Return (X, Y) of the center of cell containing provided text 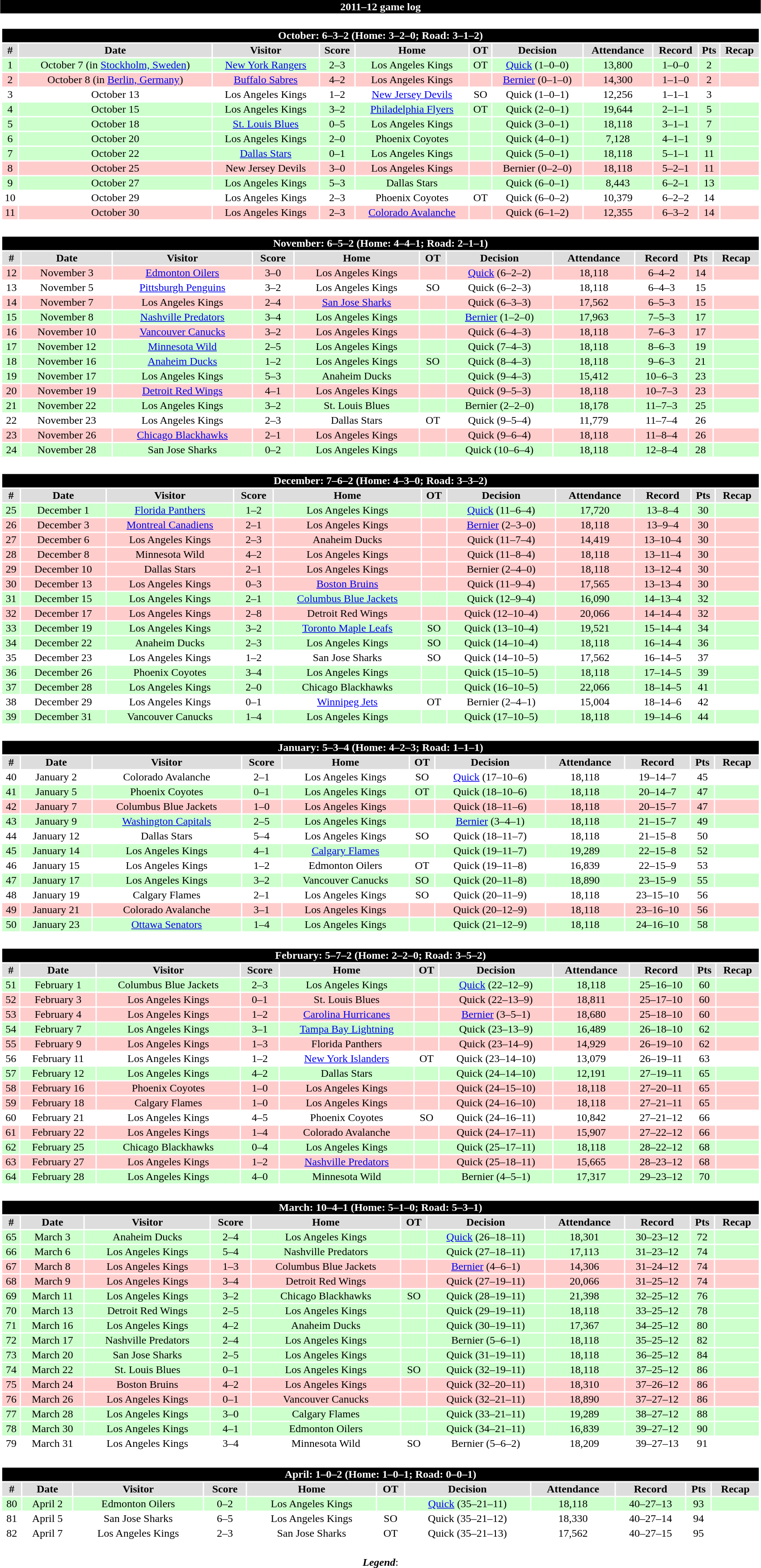
Bernier (4–6–1) (486, 1266)
20 (11, 391)
December 15 (63, 599)
November 16 (67, 362)
March: 10–4–1 (Home: 5–1–0; Road: 5–3–1) (380, 1207)
March 16 (53, 1325)
69 (11, 1296)
16,489 (591, 1029)
February 4 (58, 1014)
Bernier (2–3–0) (501, 525)
21,398 (584, 1296)
23–15–9 (658, 880)
33 (11, 628)
Quick (33–21–11) (486, 1414)
75 (11, 1384)
Pittsburgh Penguins (182, 287)
October 15 (115, 110)
January 9 (56, 821)
2–1–1 (675, 110)
10–7–3 (661, 391)
February 28 (58, 1177)
6–3–2 (675, 212)
November 22 (67, 405)
Quick (17–10–5) (501, 717)
Quick (11–8–4) (501, 555)
November 12 (67, 346)
23–15–10 (658, 895)
December 6 (63, 540)
Quick (28–19–11) (486, 1296)
New York Rangers (266, 65)
January 15 (56, 866)
67 (11, 1266)
Quick (8–4–3) (499, 362)
17–14–5 (663, 673)
Quick (23–14–10) (495, 1059)
16 (11, 332)
December 29 (63, 702)
2011–12 game log (380, 7)
Quick (12–9–4) (501, 599)
Quick (26–18–11) (486, 1237)
April: 1–0–2 (Home: 1–0–1; Road: 0–0–1) (380, 1475)
Quick (29–19–11) (486, 1311)
Quick (12–10–4) (501, 614)
18,330 (573, 1518)
13–10–4 (663, 540)
37–27–12 (657, 1399)
Quick (6–2–2) (499, 273)
16,090 (595, 599)
22–15–9 (658, 866)
25–16–10 (661, 985)
October 20 (115, 139)
Bernier (1–2–0) (499, 317)
November 19 (67, 391)
Quick (21–12–9) (490, 925)
31–24–12 (657, 1266)
January 5 (56, 792)
December 13 (63, 584)
January 21 (56, 910)
11–8–4 (661, 435)
December 1 (63, 510)
6–4–2 (661, 273)
19–14–7 (658, 777)
13–9–4 (663, 525)
31–25–12 (657, 1281)
February 11 (58, 1059)
90 (702, 1429)
14,419 (595, 540)
14,300 (618, 80)
February 25 (58, 1147)
18,310 (584, 1384)
March 20 (53, 1355)
Buffalo Sabres (266, 80)
New York Islanders (347, 1059)
Quick (14–10–5) (501, 658)
March 3 (53, 1237)
9–6–3 (661, 362)
28–22–12 (661, 1147)
Quick (34–21–11) (486, 1429)
0–5 (337, 124)
39–27–12 (657, 1429)
12,355 (618, 212)
15,665 (591, 1162)
November 23 (67, 421)
25–18–10 (661, 1014)
79 (11, 1443)
18,811 (591, 1000)
88 (702, 1414)
6–2–2 (675, 198)
Quick (23–14–9) (495, 1044)
22,066 (595, 687)
32–25–12 (657, 1296)
15,907 (591, 1132)
April 5 (47, 1518)
February 9 (58, 1044)
57 (11, 1073)
Quick (10–6–4) (499, 450)
18 (11, 362)
71 (11, 1325)
27–21–12 (661, 1118)
January 2 (56, 777)
19,521 (595, 628)
February 27 (58, 1162)
February 22 (58, 1132)
February 1 (58, 985)
18–14–5 (663, 687)
December 22 (63, 643)
March 9 (53, 1281)
Toronto Maple Leafs (347, 628)
December 31 (63, 717)
Quick (32–21–11) (486, 1399)
Quick (11–7–4) (501, 540)
Quick (2–0–1) (537, 110)
23–16–10 (658, 910)
4 (10, 110)
Quick (22–12–9) (495, 985)
19–14–6 (663, 717)
Bernier (0–1–0) (537, 80)
26–19–10 (661, 1044)
27 (11, 540)
17,113 (584, 1252)
29–23–12 (661, 1177)
54 (11, 1029)
26–18–10 (661, 1029)
January 12 (56, 836)
17,317 (591, 1177)
25–17–10 (661, 1000)
Winnipeg Jets (347, 702)
17,565 (595, 584)
Bernier (0–2–0) (537, 169)
January 17 (56, 880)
13,079 (591, 1059)
13–13–4 (663, 584)
13–12–4 (663, 569)
Quick (6–0–2) (537, 198)
Quick (6–2–3) (499, 287)
January: 5–3–4 (Home: 4–2–3; Road: 1–1–1) (380, 748)
24–16–10 (658, 925)
6–5 (224, 1518)
October 8 (in Berlin, Germany) (115, 80)
Quick (30–19–11) (486, 1325)
Quick (35–21–12) (468, 1518)
Bernier (5–6–2) (486, 1443)
Washington Capitals (167, 821)
1–1–0 (675, 80)
27–20–11 (661, 1088)
December 28 (63, 687)
Quick (23–13–9) (495, 1029)
17,720 (595, 510)
37–25–12 (657, 1370)
81 (12, 1518)
20–15–7 (658, 807)
October 25 (115, 169)
February 12 (58, 1073)
Quick (14–10–4) (501, 643)
February: 5–7–2 (Home: 2–2–0; Road: 3–5–2) (380, 955)
Quick (15–10–5) (501, 673)
January 14 (56, 851)
27–22–12 (661, 1132)
Quick (24–16–11) (495, 1118)
March 22 (53, 1370)
20–14–7 (658, 792)
6–2–1 (675, 183)
5–1–1 (675, 153)
Quick (18–11–6) (490, 807)
37–26–12 (657, 1384)
Quick (1–0–1) (537, 94)
40 (11, 777)
December 17 (63, 614)
March 8 (53, 1266)
1 (10, 65)
8 (10, 169)
March 6 (53, 1252)
Quick (11–6–4) (501, 510)
95 (698, 1534)
Bernier (2–2–0) (499, 405)
November 26 (67, 435)
0–3 (254, 584)
Quick (6–1–2) (537, 212)
Quick (9–5–4) (499, 421)
18,178 (594, 405)
26–19–11 (661, 1059)
31–23–12 (657, 1252)
December 19 (63, 628)
Quick (20–11–9) (490, 895)
November 3 (67, 273)
January 19 (56, 895)
61 (11, 1132)
Bernier (2–4–0) (501, 569)
December 8 (63, 555)
77 (11, 1414)
1–1–1 (675, 94)
Bernier (3–5–1) (495, 1014)
38 (11, 702)
October 7 (in Stockholm, Sweden) (115, 65)
Quick (6–0–1) (537, 183)
Bernier (3–4–1) (490, 821)
16–14–5 (663, 658)
18–14–6 (663, 702)
18,680 (591, 1014)
1–0–0 (675, 65)
February 18 (58, 1103)
31 (11, 599)
April 7 (47, 1534)
84 (702, 1355)
17,963 (594, 317)
0–4 (260, 1147)
Quick (18–10–6) (490, 792)
Bernier (4–5–1) (495, 1177)
21–15–7 (658, 821)
59 (11, 1103)
October 27 (115, 183)
March 11 (53, 1296)
11–7–3 (661, 405)
15,004 (595, 702)
3–1–1 (675, 124)
12,256 (618, 94)
January 23 (56, 925)
29 (11, 569)
7–6–3 (661, 332)
November: 6–5–2 (Home: 4–4–1; Road: 2–1–1) (380, 244)
16–14–4 (663, 643)
April 2 (47, 1504)
Quick (22–13–9) (495, 1000)
October 29 (115, 198)
13–11–4 (663, 555)
38–27–12 (657, 1414)
12–8–4 (661, 450)
Bernier (5–6–1) (486, 1340)
2–8 (254, 614)
Quick (6–4–3) (499, 332)
64 (11, 1177)
73 (11, 1355)
November 28 (67, 450)
Tampa Bay Lightning (347, 1029)
19,644 (618, 110)
17,367 (584, 1325)
40–27–14 (651, 1518)
10,842 (591, 1118)
February 7 (58, 1029)
Quick (16–10–5) (501, 687)
6–5–3 (661, 303)
13–8–4 (663, 510)
Quick (27–19–11) (486, 1281)
December 10 (63, 569)
January 7 (56, 807)
Quick (9–5–3) (499, 391)
10,379 (618, 198)
December 23 (63, 658)
Quick (5–0–1) (537, 153)
35–25–12 (657, 1340)
94 (698, 1518)
Quick (24–15–10) (495, 1088)
40–27–15 (651, 1534)
27–19–11 (661, 1073)
13,800 (618, 65)
Quick (24–17–11) (495, 1132)
7,128 (618, 139)
November 7 (67, 303)
27–21–11 (661, 1103)
March 28 (53, 1414)
February 21 (58, 1118)
Bernier (2–4–1) (501, 702)
7–5–3 (661, 317)
43 (11, 821)
Quick (7–4–3) (499, 346)
51 (11, 985)
Ottawa Senators (167, 925)
4–0 (260, 1177)
46 (11, 866)
10–6–3 (661, 376)
36–25–12 (657, 1355)
14–13–4 (663, 599)
March 31 (53, 1443)
Quick (25–17–11) (495, 1147)
15–14–4 (663, 628)
Quick (17–10–6) (490, 777)
93 (698, 1504)
October 18 (115, 124)
28–23–12 (661, 1162)
6–4–3 (661, 287)
18,209 (584, 1443)
22 (11, 421)
Quick (35–21–13) (468, 1534)
Quick (13–10–4) (501, 628)
8–6–3 (661, 346)
40–27–13 (651, 1504)
Quick (25–18–11) (495, 1162)
Quick (19–11–8) (490, 866)
March 26 (53, 1399)
14,929 (591, 1044)
48 (11, 895)
30–23–12 (657, 1237)
14,306 (584, 1266)
Quick (18–11–7) (490, 836)
35 (11, 658)
December: 7–6–2 (Home: 4–3–0; Road: 3–3–2) (380, 481)
14–14–4 (663, 614)
Quick (24–14–10) (495, 1073)
22–15–8 (658, 851)
5–2–1 (675, 169)
February 3 (58, 1000)
4–1–1 (675, 139)
Quick (31–19–11) (486, 1355)
October 30 (115, 212)
91 (702, 1443)
Quick (3–0–1) (537, 124)
39–27–13 (657, 1443)
6 (10, 139)
November 8 (67, 317)
Quick (9–6–4) (499, 435)
December 26 (63, 673)
Quick (9–4–3) (499, 376)
18,301 (584, 1237)
11–7–4 (661, 421)
Montreal Canadiens (170, 525)
8,443 (618, 183)
Quick (24–16–10) (495, 1103)
34–25–12 (657, 1325)
12 (11, 273)
Quick (32–20–11) (486, 1384)
Quick (1–0–0) (537, 65)
Philadelphia Flyers (412, 110)
Quick (35–21–11) (468, 1504)
February 16 (58, 1088)
11,779 (594, 421)
October 13 (115, 94)
March 24 (53, 1384)
21–15–8 (658, 836)
October 22 (115, 153)
Quick (32–19–11) (486, 1370)
Quick (27–18–11) (486, 1252)
December 3 (63, 525)
November 5 (67, 287)
Quick (11–9–4) (501, 584)
November 17 (67, 376)
Quick (4–0–1) (537, 139)
Quick (6–3–3) (499, 303)
November 10 (67, 332)
Quick (20–12–9) (490, 910)
March 13 (53, 1311)
Quick (20–11–8) (490, 880)
October: 6–3–2 (Home: 3–2–0; Road: 3–1–2) (380, 35)
4–5 (260, 1118)
March 17 (53, 1340)
10 (10, 198)
March 30 (53, 1429)
Carolina Hurricanes (347, 1014)
12,191 (591, 1073)
15,412 (594, 376)
24 (11, 450)
Quick (19–11–7) (490, 851)
33–25–12 (657, 1311)
